Pinpoint the cell where the given text exists, returning its (x, y) midpoint coordinate. 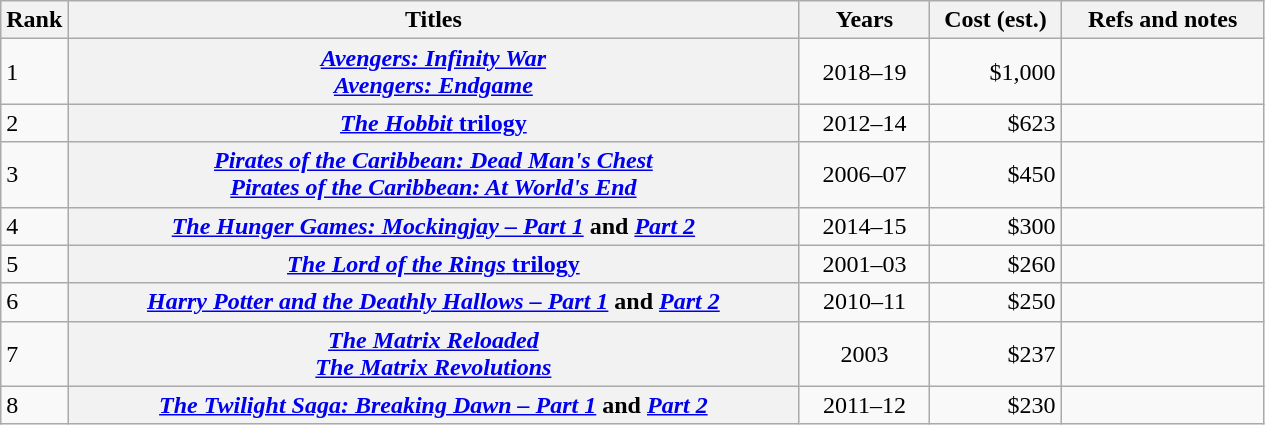
The Lord of the Rings trilogy (434, 264)
Years (864, 20)
1 (34, 72)
$623 (996, 123)
$1,000 (996, 72)
The Matrix Reloaded The Matrix Revolutions (434, 354)
2014–15 (864, 226)
3 (34, 174)
5 (34, 264)
The Hunger Games: Mockingjay – Part 1 and Part 2 (434, 226)
2006–07 (864, 174)
Refs and notes (1162, 20)
2010–11 (864, 302)
2001–03 (864, 264)
Harry Potter and the Deathly Hallows – Part 1 and Part 2 (434, 302)
Avengers: Infinity War Avengers: Endgame (434, 72)
2012–14 (864, 123)
$237 (996, 354)
Pirates of the Caribbean: Dead Man's Chest Pirates of the Caribbean: At World's End (434, 174)
4 (34, 226)
7 (34, 354)
2003 (864, 354)
$250 (996, 302)
Rank (34, 20)
$300 (996, 226)
The Twilight Saga: Breaking Dawn – Part 1 and Part 2 (434, 405)
$260 (996, 264)
Cost (est.) (996, 20)
The Hobbit trilogy (434, 123)
8 (34, 405)
2 (34, 123)
6 (34, 302)
Titles (434, 20)
2011–12 (864, 405)
$230 (996, 405)
$450 (996, 174)
2018–19 (864, 72)
